Pinpoint the cell where the given text exists, returning its (X, Y) midpoint coordinate. 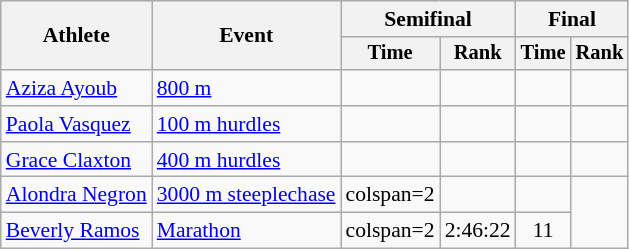
Event (246, 36)
2:46:22 (478, 231)
Final (572, 19)
3000 m steeplechase (246, 195)
Grace Claxton (76, 160)
Athlete (76, 36)
Marathon (246, 231)
Paola Vasquez (76, 124)
100 m hurdles (246, 124)
Beverly Ramos (76, 231)
11 (544, 231)
Aziza Ayoub (76, 88)
Alondra Negron (76, 195)
Semifinal (428, 19)
400 m hurdles (246, 160)
800 m (246, 88)
